Find where the given text appears and provide that cell's center as (X, Y) coordinate. 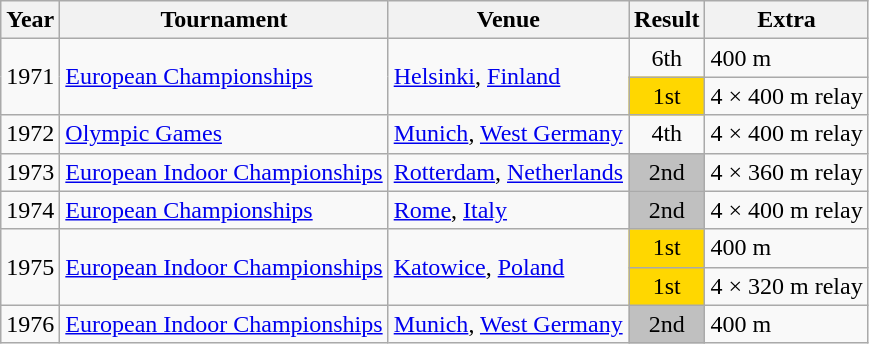
1974 (30, 210)
1971 (30, 77)
Tournament (224, 20)
4 × 360 m relay (786, 172)
Rotterdam, Netherlands (508, 172)
Venue (508, 20)
4 × 320 m relay (786, 286)
Olympic Games (224, 134)
1972 (30, 134)
1975 (30, 267)
Helsinki, Finland (508, 77)
Year (30, 20)
Result (667, 20)
4th (667, 134)
6th (667, 58)
Katowice, Poland (508, 267)
Rome, Italy (508, 210)
Extra (786, 20)
1973 (30, 172)
1976 (30, 324)
